From the cell containing the given text, extract its center point as [x, y] coordinate. 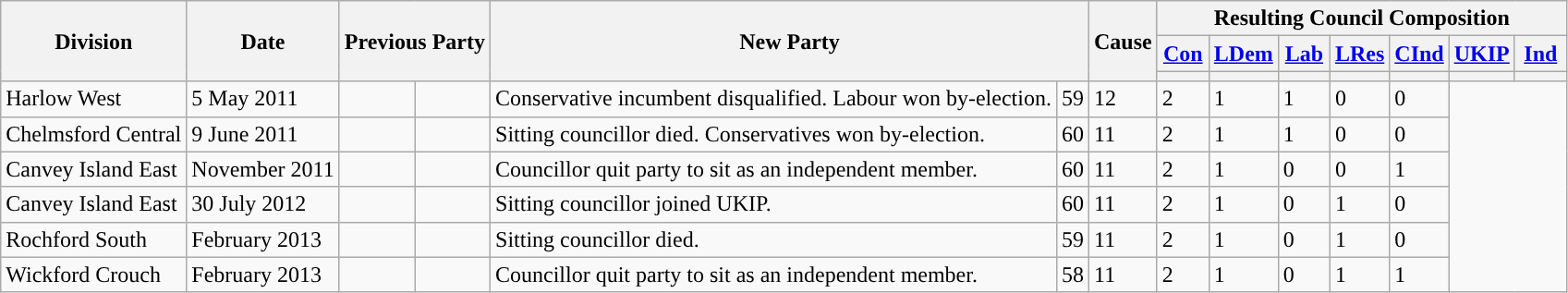
LDem [1244, 54]
5 May 2011 [262, 99]
Ind [1540, 54]
Rochford South [94, 239]
Date [262, 41]
November 2011 [262, 169]
58 [1072, 275]
Chelmsford Central [94, 134]
Sitting councillor joined UKIP. [774, 204]
Wickford Crouch [94, 275]
New Party [790, 41]
Division [94, 41]
Previous Party [414, 41]
Harlow West [94, 99]
12 [1123, 99]
Sitting councillor died. Conservatives won by-election. [774, 134]
UKIP [1482, 54]
Con [1183, 54]
Conservative incumbent disqualified. Labour won by-election. [774, 99]
Cause [1123, 41]
Lab [1304, 54]
30 July 2012 [262, 204]
Sitting councillor died. [774, 239]
CInd [1419, 54]
9 June 2011 [262, 134]
Resulting Council Composition [1362, 18]
LRes [1359, 54]
